Scan for the cell matching the given text and deliver its (x, y) coordinate at center. 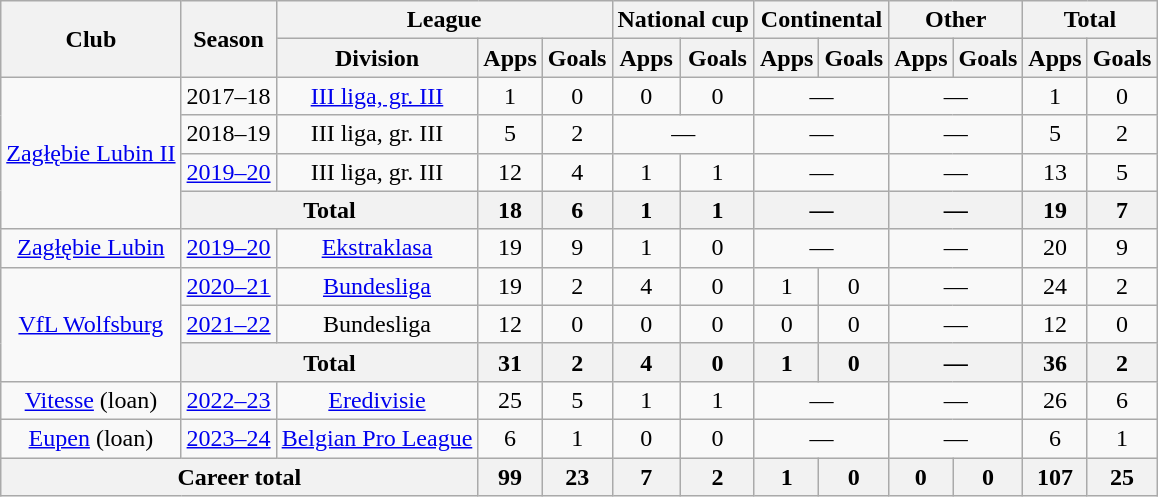
Belgian Pro League (377, 438)
Other (956, 20)
Season (228, 39)
2020–21 (228, 286)
36 (1055, 362)
24 (1055, 286)
Eupen (loan) (91, 438)
Ekstraklasa (377, 248)
2017–18 (228, 96)
Division (377, 58)
League (444, 20)
VfL Wolfsburg (91, 324)
31 (510, 362)
2021–22 (228, 324)
13 (1055, 172)
Career total (240, 477)
2018–19 (228, 134)
National cup (683, 20)
99 (510, 477)
Zagłębie Lubin II (91, 153)
2022–23 (228, 400)
26 (1055, 400)
Zagłębie Lubin (91, 248)
Continental (821, 20)
Vitesse (loan) (91, 400)
Club (91, 39)
107 (1055, 477)
Eredivisie (377, 400)
23 (577, 477)
20 (1055, 248)
2023–24 (228, 438)
18 (510, 210)
